Return the (X, Y) coordinate for the center point of the cell that contains the specified text.  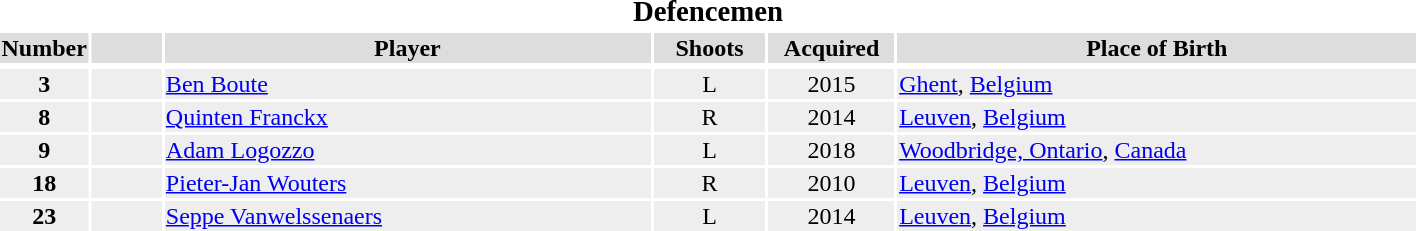
Place of Birth (1157, 48)
2015 (832, 84)
23 (44, 216)
Player (407, 48)
2010 (832, 183)
Woodbridge, Ontario, Canada (1157, 150)
8 (44, 117)
Shoots (709, 48)
Pieter-Jan Wouters (407, 183)
Quinten Franckx (407, 117)
18 (44, 183)
Ghent, Belgium (1157, 84)
Number (44, 48)
Ben Boute (407, 84)
9 (44, 150)
Seppe Vanwelssenaers (407, 216)
Acquired (832, 48)
Adam Logozzo (407, 150)
2018 (832, 150)
3 (44, 84)
